Determine the [X, Y] coordinate at the center of the cell enclosing the given text.  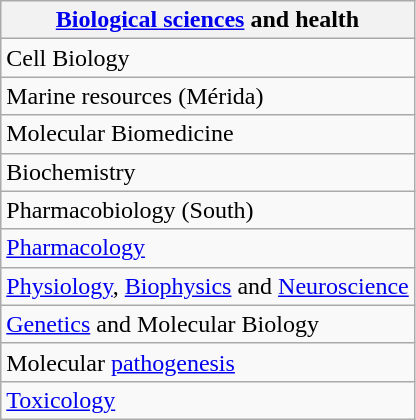
Biological sciences and health [208, 20]
Physiology, Biophysics and Neuroscience [208, 286]
Biochemistry [208, 172]
Genetics and Molecular Biology [208, 324]
Pharmacology [208, 248]
Molecular pathogenesis [208, 362]
Toxicology [208, 400]
Molecular Biomedicine [208, 134]
Cell Biology [208, 58]
Pharmacobiology (South) [208, 210]
Marine resources (Mérida) [208, 96]
